Determine the [x, y] coordinate at the center of the cell enclosing the given text.  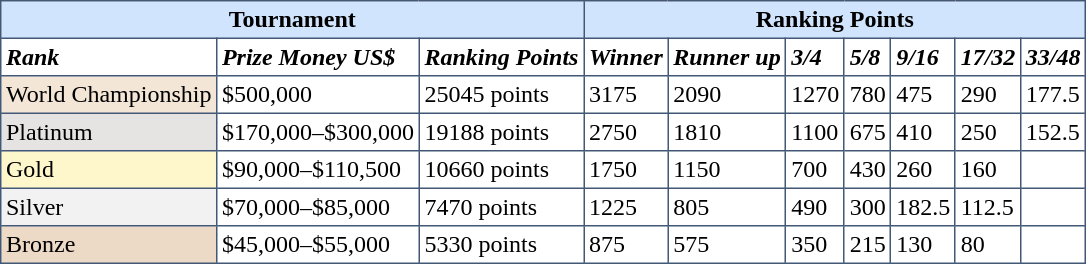
Prize Money US$ [318, 57]
17/32 [988, 57]
5/8 [867, 57]
575 [727, 245]
475 [923, 95]
Platinum [109, 132]
25045 points [502, 95]
5330 points [502, 245]
177.5 [1054, 95]
1150 [727, 170]
805 [727, 207]
1225 [626, 207]
$500,000 [318, 95]
130 [923, 245]
1270 [815, 95]
19188 points [502, 132]
Tournament [292, 20]
9/16 [923, 57]
215 [867, 245]
2090 [727, 95]
$170,000–$300,000 [318, 132]
3/4 [815, 57]
290 [988, 95]
1750 [626, 170]
World Championship [109, 95]
Bronze [109, 245]
675 [867, 132]
80 [988, 245]
33/48 [1054, 57]
2750 [626, 132]
$45,000–$55,000 [318, 245]
430 [867, 170]
700 [815, 170]
3175 [626, 95]
7470 points [502, 207]
182.5 [923, 207]
Winner [626, 57]
260 [923, 170]
160 [988, 170]
780 [867, 95]
112.5 [988, 207]
1810 [727, 132]
$70,000–$85,000 [318, 207]
Gold [109, 170]
$90,000–$110,500 [318, 170]
250 [988, 132]
410 [923, 132]
490 [815, 207]
350 [815, 245]
10660 points [502, 170]
Silver [109, 207]
300 [867, 207]
Runner up [727, 57]
1100 [815, 132]
152.5 [1054, 132]
Rank [109, 57]
875 [626, 245]
